Find where the given text appears and provide that cell's center as (x, y) coordinate. 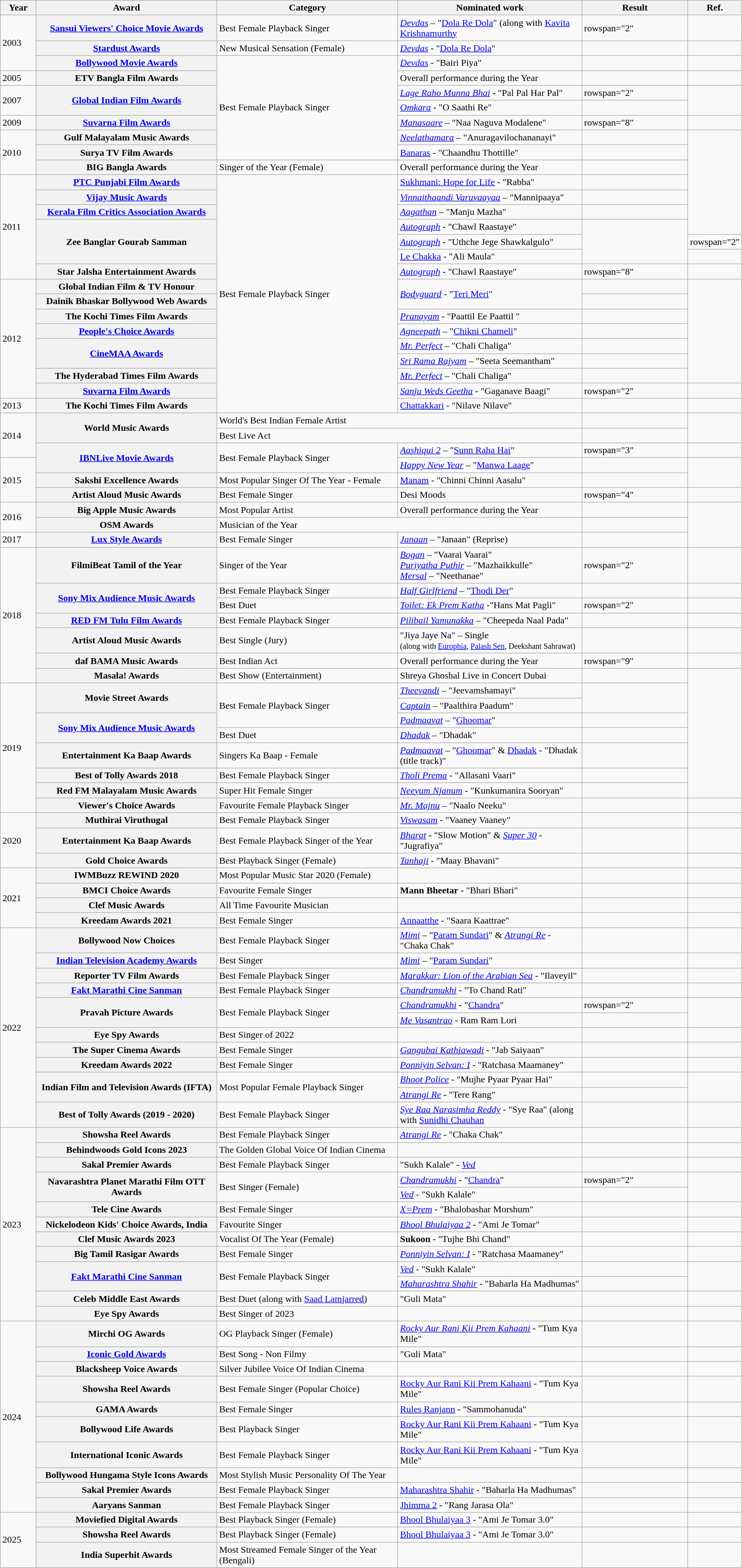
2012 (18, 338)
2009 (18, 122)
Marakkar: Lion of the Arabian Sea - "Ilaveyil" (490, 976)
Bollywood Movie Awards (126, 63)
Sukhmani: Hope for Life - "Rabba" (490, 182)
Blacksheep Voice Awards (126, 1369)
Captain – "Paalthira Paadum" (490, 706)
rowspan="9" (635, 661)
Global Indian Film Awards (126, 100)
Omkara - "O Saathi Re" (490, 108)
Aaryans Sanman (126, 1505)
Padmaavat – "Ghoomar" (490, 720)
Favourite Female Playback Singer (307, 805)
Bhoot Police - "Mujhe Pyaar Pyaar Hai" (490, 1080)
Mimi – "Param Sundari" & Atrangi Re - "Chaka Chak" (490, 940)
Bollywood Now Choices (126, 940)
Sye Raa Narasimha Reddy - "Sye Raa" (along with Sunidhi Chauhan (490, 1114)
Moviefied Digital Awards (126, 1520)
2025 (18, 1540)
Red FM Malayalam Music Awards (126, 790)
Sukoon - "Tujhe Bhi Chand" (490, 1239)
Best Duet (along with Saad Lamjarred) (307, 1299)
RED FM Tulu Film Awards (126, 620)
2003 (18, 43)
World Music Awards (126, 428)
Musician of the Year (399, 525)
Bhool Bhulaiyaa 2 - "Ami Je Tomar" (490, 1224)
Navarashtra Planet Marathi Film OTT Awards (126, 1187)
2015 (18, 480)
People's Choice Awards (126, 331)
Best Song - Non Filmy (307, 1354)
Favourite Female Singer (307, 890)
Most Popular Artist (307, 510)
Viewer's Choice Awards (126, 805)
Best Singer of 2023 (307, 1314)
Super Hit Female Singer (307, 790)
Atrangi Re - "Chaka Chak" (490, 1135)
Big Tamil Rasigar Awards (126, 1254)
Bollywood Hungama Style Icons Awards (126, 1475)
2023 (18, 1224)
Bollywood Life Awards (126, 1429)
Favourite Singer (307, 1224)
Atrangi Re - "Tere Rang" (490, 1095)
Janaan – "Janaan" (Reprise) (490, 540)
Mann Bheetar - "Bhari Bhari" (490, 890)
Banaras - "Chaandhu Thottille" (490, 152)
Theevandi – "Jeevamshamayi" (490, 690)
Sakshi Excellence Awards (126, 480)
Award (126, 8)
All Time Favourite Musician (307, 905)
Kerala Film Critics Association Awards (126, 212)
The Hyderabad Times Film Awards (126, 376)
Indian Television Academy Awards (126, 960)
Le Chakka - "Ali Maula" (490, 257)
Pravah Picture Awards (126, 1013)
ETV Bangla Film Awards (126, 78)
Best Singer (307, 960)
Clef Music Awards (126, 905)
Zee Banglar Gourab Samman (126, 242)
Movie Street Awards (126, 698)
Shreya Ghoshal Live in Concert Dubai (490, 675)
Behindwoods Gold Icons 2023 (126, 1150)
CineMAA Awards (126, 353)
Devdas - "Bairi Piya" (490, 63)
X=Prem - "Bhalobashar Morshum" (490, 1209)
IBNLive Movie Awards (126, 458)
Pilibail Yamunakka – "Cheepeda Naal Pada" (490, 620)
Agneepath – "Chikni Chameli" (490, 331)
Category (307, 8)
Gold Choice Awards (126, 861)
Best Singer (Female) (307, 1187)
Star Jalsha Entertainment Awards (126, 272)
Most Streamed Female Singer of the Year (Bengali) (307, 1555)
Best Female Singer (Popular Choice) (307, 1389)
2018 (18, 615)
Muthirai Viruthugal (126, 820)
2020 (18, 841)
Jhimma 2 - "Rang Jarasa Ola" (490, 1505)
Best Indian Act (307, 661)
Best Playback Singer (307, 1429)
Most Stylish Music Personality Of The Year (307, 1475)
Best Single (Jury) (307, 640)
Aashiqui 2 – "Sunn Raha Hai" (490, 450)
2013 (18, 405)
Half Girlfriend – "Thodi Der" (490, 590)
Stardust Awards (126, 48)
daf BAMA Music Awards (126, 661)
Devdas – "Dola Re Dola" (along with Kavita Krishnamurthy (490, 28)
rowspan="4" (635, 495)
Gulf Malayalam Music Awards (126, 137)
Bodyguard - "Teri Meri" (490, 294)
Silver Jubilee Voice Of Indian Cinema (307, 1369)
Tholi Prema - "Allasani Vaari" (490, 776)
IWMBuzz REWIND 2020 (126, 875)
2022 (18, 1028)
Sanju Weds Geetha - "Gaganave Baagi" (490, 391)
Singers Ka Baap - Female (307, 755)
Autograph - "Uthche Jege Shawkalgulo" (490, 242)
The Super Cinema Awards (126, 1050)
Kreedam Awards 2021 (126, 920)
Most Popular Female Playback Singer (307, 1087)
Sansui Viewers' Choice Movie Awards (126, 28)
Clef Music Awards 2023 (126, 1239)
World's Best Indian Female Artist (399, 420)
Most Popular Music Star 2020 (Female) (307, 875)
2017 (18, 540)
New Musical Sensation (Female) (307, 48)
2014 (18, 435)
2024 (18, 1417)
India Superhit Awards (126, 1555)
BMCI Choice Awards (126, 890)
Mimi – "Param Sundari" (490, 960)
Chattakkari - "Nilave Nilave" (490, 405)
2010 (18, 152)
"Jiya Jaye Na" – Single (along with Europhia, Palash Sen, Deekshant Sahrawat) (490, 640)
Result (635, 8)
Chandramukhi - "To Chand Rati" (490, 990)
"Sukh Kalale" - Ved (490, 1165)
Mirchi OG Awards (126, 1334)
Best of Tolly Awards 2018 (126, 776)
rowspan="3" (635, 450)
Singer of the Year (Female) (307, 167)
Aagathan – "Manju Mazha" (490, 212)
Vijay Music Awards (126, 197)
Celeb Middle East Awards (126, 1299)
2021 (18, 898)
Tele Cine Awards (126, 1209)
Me Vasantrao - Ram Ram Lori (490, 1020)
Dainik Bhaskar Bollywood Web Awards (126, 301)
Ref. (715, 8)
Mr. Majnu – "Naalo Neeku" (490, 805)
Padmaavat – "Ghoomar" & Dhadak - "Dhadak (title track)" (490, 755)
Bogan – "Vaarai Vaarai"Puriyatha Puthir – "Mazhaikkulle"Mersal – "Neethanae" (490, 565)
2005 (18, 78)
Singer of the Year (307, 565)
2019 (18, 748)
Reporter TV Film Awards (126, 976)
Big Apple Music Awards (126, 510)
Bharat - "Slow Motion" & Super 30 - "Jugrafiya" (490, 841)
Year (18, 8)
Nickelodeon Kids' Choice Awards, India (126, 1224)
Lage Raho Munna Bhai - "Pal Pal Har Pal" (490, 93)
Gangubai Kathiawadi - "Jab Saiyaan" (490, 1050)
Best Singer of 2022 (307, 1035)
Best Live Act (399, 436)
Happy New Year – "Manwa Laage" (490, 465)
Sri Rama Rajyam – "Seeta Seemantham" (490, 361)
Global Indian Film & TV Honour (126, 286)
The Golden Global Voice Of Indian Cinema (307, 1150)
FilmiBeat Tamil of the Year (126, 565)
2011 (18, 227)
Annaatthe - "Saara Kaattrae" (490, 920)
2007 (18, 100)
2016 (18, 517)
Kreedam Awards 2022 (126, 1065)
Manam - "Chinni Chinni Aasalu" (490, 480)
BIG Bangla Awards (126, 167)
Desi Moods (490, 495)
Nominated work (490, 8)
Best Female Playback Singer of the Year (307, 841)
OG Playback Singer (Female) (307, 1334)
Masala! Awards (126, 675)
GAMA Awards (126, 1409)
International Iconic Awards (126, 1455)
Neelathamara – "Anuragavilochananayi" (490, 137)
Tanhaji - "Maay Bhavani" (490, 861)
Toilet: Ek Prem Katha -"Hans Mat Pagli" (490, 605)
Vinnaithaandi Varuvaayaa – "Mannipaaya" (490, 197)
Indian Film and Television Awards (IFTA) (126, 1087)
Best Show (Entertainment) (307, 675)
Viswasam - "Vaaney Vaaney" (490, 820)
Neeyum Njanum - "Kunkumanira Sooryan" (490, 790)
Manasaare – "Naa Naguva Modalene" (490, 122)
Vocalist Of The Year (Female) (307, 1239)
OSM Awards (126, 525)
Most Popular Singer Of The Year - Female (307, 480)
PTC Punjabi Film Awards (126, 182)
Pranayam - "Paattil Ee Paattil " (490, 316)
Lux Style Awards (126, 540)
Best of Tolly Awards (2019 - 2020) (126, 1114)
Iconic Gold Awards (126, 1354)
Devdas - "Dola Re Dola" (490, 48)
Rules Ranjann - "Sammohanuda" (490, 1409)
Surya TV Film Awards (126, 152)
Dhadak – "Dhadak" (490, 735)
